For the text-containing cell, return its midpoint in [X, Y] coordinate format. 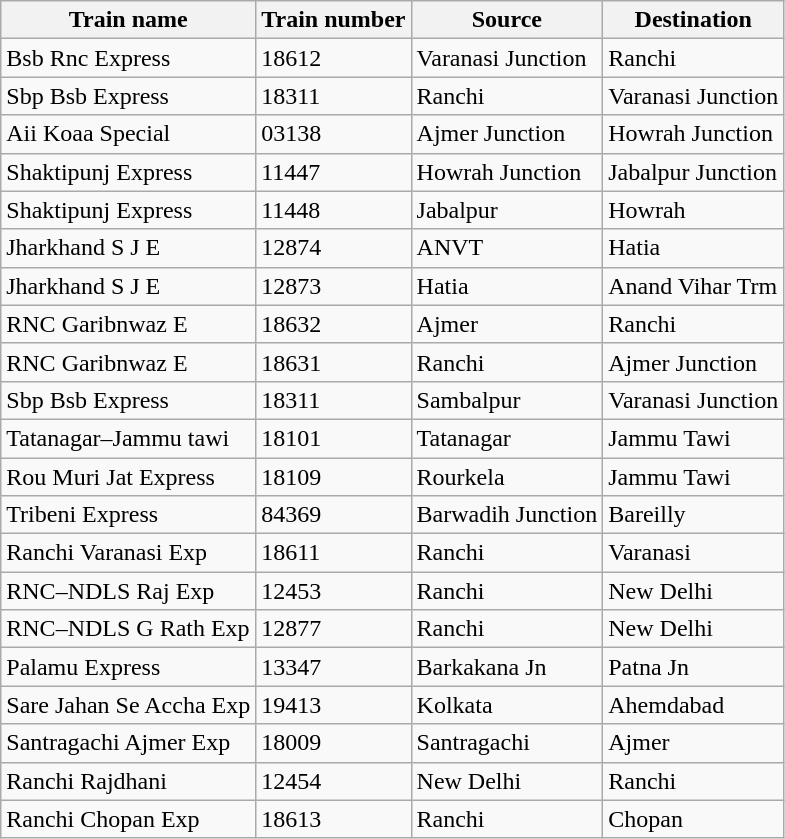
Train number [334, 20]
12877 [334, 629]
12454 [334, 781]
13347 [334, 667]
Tatanagar [507, 438]
12453 [334, 591]
Howrah [694, 210]
Santragachi [507, 743]
Rou Muri Jat Express [128, 477]
Palamu Express [128, 667]
18101 [334, 438]
Rourkela [507, 477]
18613 [334, 819]
Kolkata [507, 705]
19413 [334, 705]
Chopan [694, 819]
Ranchi Rajdhani [128, 781]
12873 [334, 286]
03138 [334, 134]
Sare Jahan Se Accha Exp [128, 705]
18631 [334, 362]
Patna Jn [694, 667]
Bareilly [694, 515]
Train name [128, 20]
Ranchi Varanasi Exp [128, 553]
RNC–NDLS Raj Exp [128, 591]
Source [507, 20]
Tatanagar–Jammu tawi [128, 438]
Tribeni Express [128, 515]
RNC–NDLS G Rath Exp [128, 629]
11448 [334, 210]
Varanasi [694, 553]
Barwadih Junction [507, 515]
Bsb Rnc Express [128, 58]
Ranchi Chopan Exp [128, 819]
18109 [334, 477]
Jabalpur [507, 210]
84369 [334, 515]
ANVT [507, 248]
18612 [334, 58]
18009 [334, 743]
12874 [334, 248]
Aii Koaa Special [128, 134]
Anand Vihar Trm [694, 286]
Santragachi Ajmer Exp [128, 743]
Ahemdabad [694, 705]
11447 [334, 172]
Jabalpur Junction [694, 172]
Destination [694, 20]
Sambalpur [507, 400]
Barkakana Jn [507, 667]
18632 [334, 324]
18611 [334, 553]
